Extract the (x, y) coordinate from the center of the cell holding the provided text.  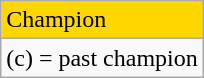
(c) = past champion (102, 58)
Champion (102, 20)
